Locate the cell with the specified text and output its [X, Y] center coordinate. 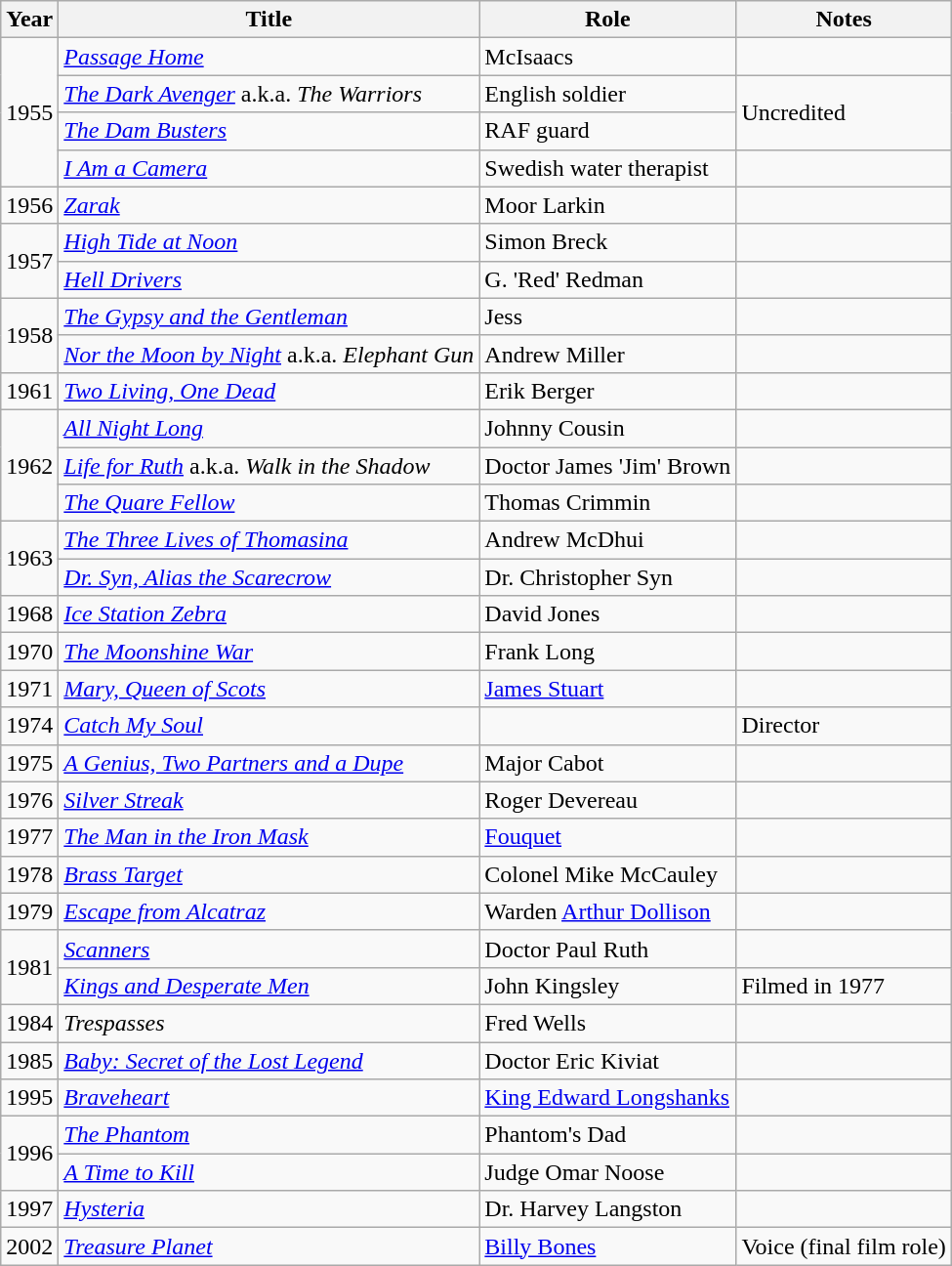
Hysteria [269, 1209]
Mary, Queen of Scots [269, 689]
James Stuart [607, 689]
King Edward Longshanks [607, 1098]
Roger Devereau [607, 800]
Scanners [269, 949]
1958 [29, 335]
Notes [844, 20]
Jess [607, 316]
1963 [29, 559]
Braveheart [269, 1098]
The Man in the Iron Mask [269, 837]
1971 [29, 689]
Johnny Cousin [607, 428]
The Gypsy and the Gentleman [269, 316]
Treasure Planet [269, 1246]
English soldier [607, 94]
Trespasses [269, 1023]
2002 [29, 1246]
Director [844, 726]
A Genius, Two Partners and a Dupe [269, 763]
1995 [29, 1098]
Hell Drivers [269, 279]
Simon Breck [607, 242]
The Phantom [269, 1135]
1997 [29, 1209]
1976 [29, 800]
A Time to Kill [269, 1172]
High Tide at Noon [269, 242]
Title [269, 20]
Two Living, One Dead [269, 391]
Filmed in 1977 [844, 986]
Colonel Mike McCauley [607, 874]
McIsaacs [607, 57]
Role [607, 20]
RAF guard [607, 131]
Ice Station Zebra [269, 614]
Dr. Harvey Langston [607, 1209]
1984 [29, 1023]
1955 [29, 112]
Frank Long [607, 652]
Baby: Secret of the Lost Legend [269, 1060]
Dr. Syn, Alias the Scarecrow [269, 577]
Fouquet [607, 837]
Doctor Eric Kiviat [607, 1060]
John Kingsley [607, 986]
1970 [29, 652]
Warden Arthur Dollison [607, 911]
1978 [29, 874]
Andrew McDhui [607, 540]
The Dark Avenger a.k.a. The Warriors [269, 94]
Kings and Desperate Men [269, 986]
Thomas Crimmin [607, 503]
1981 [29, 967]
1977 [29, 837]
Voice (final film role) [844, 1246]
All Night Long [269, 428]
Brass Target [269, 874]
The Quare Fellow [269, 503]
David Jones [607, 614]
I Am a Camera [269, 168]
1962 [29, 465]
The Three Lives of Thomasina [269, 540]
Escape from Alcatraz [269, 911]
1961 [29, 391]
Dr. Christopher Syn [607, 577]
The Moonshine War [269, 652]
Nor the Moon by Night a.k.a. Elephant Gun [269, 354]
1957 [29, 261]
1975 [29, 763]
1968 [29, 614]
Swedish water therapist [607, 168]
Phantom's Dad [607, 1135]
1996 [29, 1154]
1974 [29, 726]
Life for Ruth a.k.a. Walk in the Shadow [269, 466]
1979 [29, 911]
Moor Larkin [607, 205]
G. 'Red' Redman [607, 279]
Year [29, 20]
Uncredited [844, 112]
Zarak [269, 205]
Catch My Soul [269, 726]
Judge Omar Noose [607, 1172]
Andrew Miller [607, 354]
Silver Streak [269, 800]
Erik Berger [607, 391]
1985 [29, 1060]
1956 [29, 205]
Passage Home [269, 57]
Billy Bones [607, 1246]
Fred Wells [607, 1023]
Major Cabot [607, 763]
Doctor Paul Ruth [607, 949]
The Dam Busters [269, 131]
Doctor James 'Jim' Brown [607, 466]
